Search for the cell housing the specified text and yield its (X, Y) center coordinate. 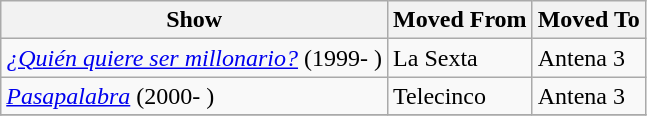
La Sexta (460, 58)
Pasapalabra (2000- ) (194, 96)
Moved From (460, 20)
Show (194, 20)
Telecinco (460, 96)
¿Quién quiere ser millonario? (1999- ) (194, 58)
Moved To (588, 20)
